Extract the [X, Y] coordinate from the center of the cell holding the provided text.  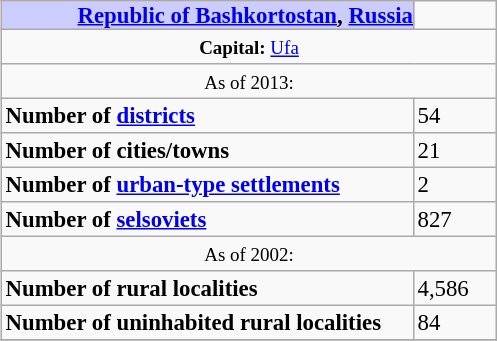
21 [455, 150]
As of 2013: [249, 81]
84 [455, 322]
827 [455, 219]
As of 2002: [249, 253]
Number of urban-type settlements [208, 184]
Number of selsoviets [208, 219]
2 [455, 184]
Republic of Bashkortostan, Russia [208, 15]
Number of rural localities [208, 288]
54 [455, 115]
Number of uninhabited rural localities [208, 322]
4,586 [455, 288]
Number of cities/towns [208, 150]
Number of districts [208, 115]
Capital: Ufa [249, 46]
